Capture the cell that displays the provided text and extract its [X, Y] central coordinate. 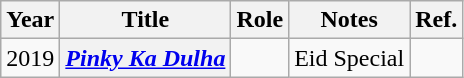
Pinky Ka Dulha [146, 58]
Year [30, 20]
Title [146, 20]
Ref. [436, 20]
2019 [30, 58]
Role [260, 20]
Eid Special [350, 58]
Notes [350, 20]
